For the text-containing cell, return its midpoint in (x, y) coordinate format. 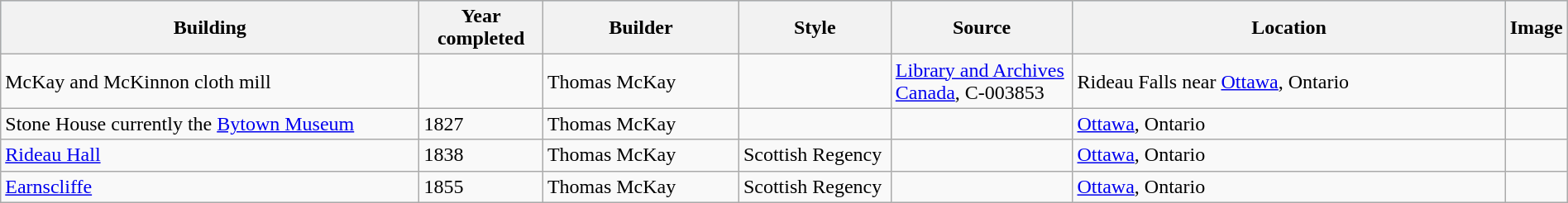
Library and Archives Canada, C-003853 (982, 81)
Style (815, 28)
Builder (640, 28)
Source (982, 28)
Image (1537, 28)
1838 (481, 155)
Location (1288, 28)
Earnscliffe (210, 186)
1827 (481, 124)
Rideau Hall (210, 155)
Stone House currently the Bytown Museum (210, 124)
McKay and McKinnon cloth mill (210, 81)
Rideau Falls near Ottawa, Ontario (1288, 81)
1855 (481, 186)
Year completed (481, 28)
Building (210, 28)
